Detect which cell encompasses the target text, then output its [X, Y] center coordinate. 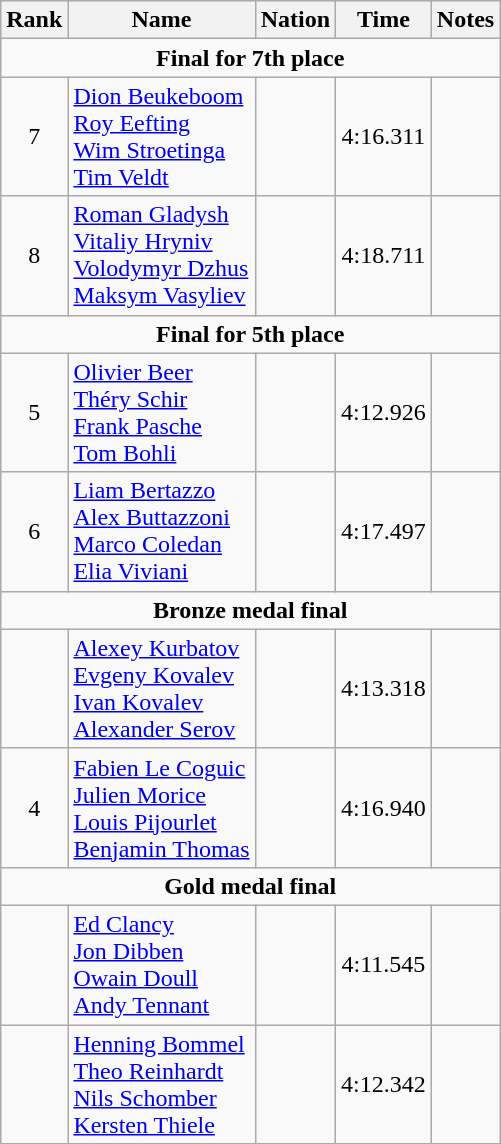
Final for 5th place [250, 334]
Fabien Le CoguicJulien MoriceLouis PijourletBenjamin Thomas [162, 808]
4:13.318 [384, 688]
Final for 7th place [250, 58]
4 [34, 808]
4:18.711 [384, 256]
Gold medal final [250, 886]
Bronze medal final [250, 610]
4:17.497 [384, 532]
Notes [465, 20]
4:16.940 [384, 808]
4:11.545 [384, 964]
Ed ClancyJon DibbenOwain DoullAndy Tennant [162, 964]
Nation [295, 20]
Time [384, 20]
8 [34, 256]
Roman GladyshVitaliy HrynivVolodymyr DzhusMaksym Vasyliev [162, 256]
Alexey KurbatovEvgeny KovalevIvan KovalevAlexander Serov [162, 688]
4:12.342 [384, 1084]
7 [34, 136]
Olivier BeerThéry SchirFrank PascheTom Bohli [162, 412]
5 [34, 412]
Name [162, 20]
Henning BommelTheo ReinhardtNils SchomberKersten Thiele [162, 1084]
6 [34, 532]
4:16.311 [384, 136]
4:12.926 [384, 412]
Dion BeukeboomRoy EeftingWim StroetingaTim Veldt [162, 136]
Rank [34, 20]
Liam BertazzoAlex ButtazzoniMarco ColedanElia Viviani [162, 532]
